From the cell containing the given text, extract its center point as [X, Y] coordinate. 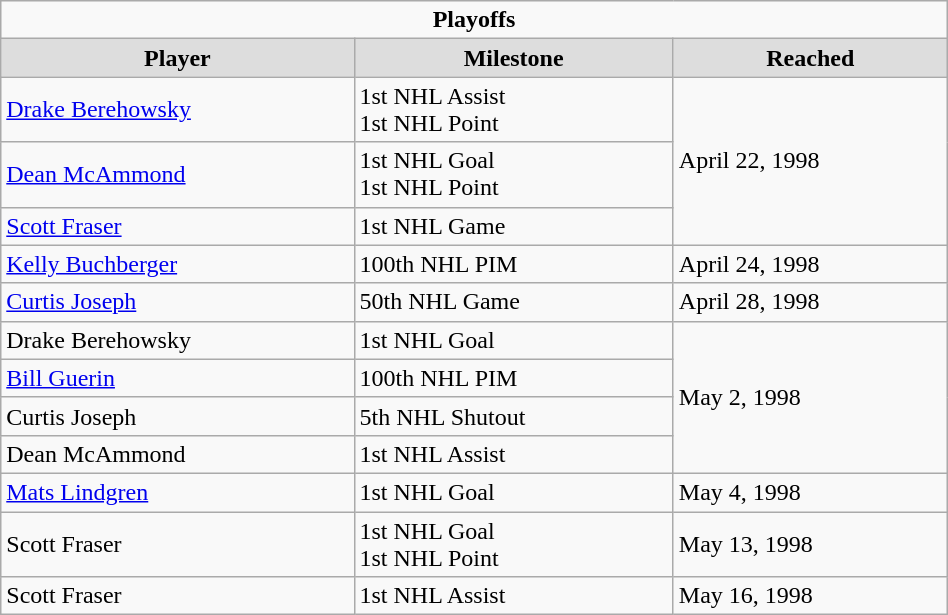
May 16, 1998 [810, 596]
April 24, 1998 [810, 264]
May 2, 1998 [810, 397]
Mats Lindgren [178, 492]
Player [178, 58]
Reached [810, 58]
50th NHL Game [514, 302]
Kelly Buchberger [178, 264]
April 22, 1998 [810, 161]
Playoffs [474, 20]
Bill Guerin [178, 378]
1st NHL Game [514, 226]
April 28, 1998 [810, 302]
May 4, 1998 [810, 492]
5th NHL Shutout [514, 416]
Milestone [514, 58]
May 13, 1998 [810, 544]
1st NHL Assist1st NHL Point [514, 110]
